Find where the given text appears and provide that cell's center as (x, y) coordinate. 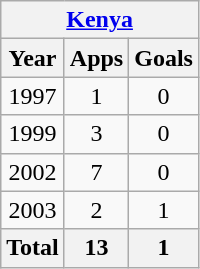
1999 (33, 134)
1997 (33, 96)
Kenya (100, 20)
2003 (33, 210)
Year (33, 58)
2002 (33, 172)
Total (33, 248)
3 (96, 134)
2 (96, 210)
13 (96, 248)
Apps (96, 58)
7 (96, 172)
Goals (164, 58)
